Return [x, y] of the center of cell containing provided text 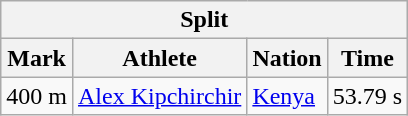
Kenya [287, 96]
53.79 s [367, 96]
400 m [37, 96]
Time [367, 58]
Nation [287, 58]
Mark [37, 58]
Athlete [159, 58]
Split [204, 20]
Alex Kipchirchir [159, 96]
